Determine the [X, Y] coordinate at the center of the cell enclosing the given text.  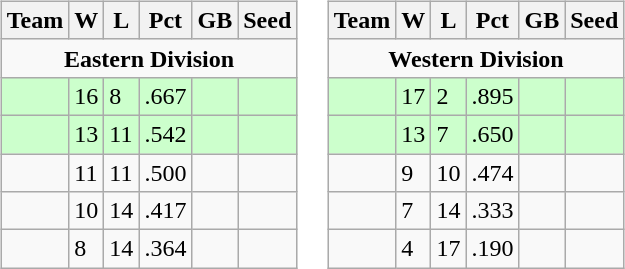
.333 [492, 211]
Western Division [476, 58]
Eastern Division [149, 58]
.542 [166, 134]
4 [414, 249]
.667 [166, 96]
.474 [492, 173]
.500 [166, 173]
16 [86, 96]
.364 [166, 249]
.190 [492, 249]
.895 [492, 96]
2 [448, 96]
.650 [492, 134]
9 [414, 173]
.417 [166, 211]
